From the cell containing the given text, extract its center point as (x, y) coordinate. 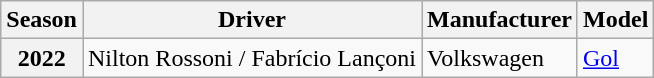
Nilton Rossoni / Fabrício Lançoni (252, 58)
Model (615, 20)
Driver (252, 20)
Season (42, 20)
2022 (42, 58)
Volkswagen (500, 58)
Gol (615, 58)
Manufacturer (500, 20)
